Locate the cell with the specified text and output its (X, Y) center coordinate. 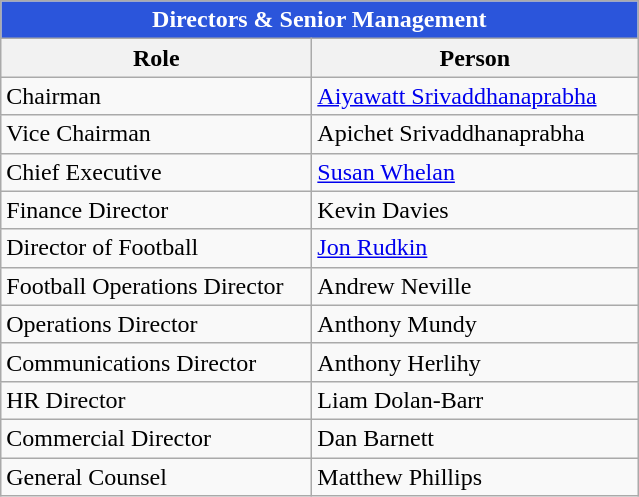
Operations Director (156, 324)
Directors & Senior Management (320, 20)
HR Director (156, 400)
Chief Executive (156, 172)
Person (475, 58)
Liam Dolan-Barr (475, 400)
Role (156, 58)
Finance Director (156, 210)
Aiyawatt Srivaddhanaprabha (475, 96)
Vice Chairman (156, 134)
Dan Barnett (475, 438)
Apichet Srivaddhanaprabha (475, 134)
Chairman (156, 96)
Football Operations Director (156, 286)
Susan Whelan (475, 172)
Communications Director (156, 362)
Andrew Neville (475, 286)
Anthony Mundy (475, 324)
General Counsel (156, 477)
Matthew Phillips (475, 477)
Anthony Herlihy (475, 362)
Director of Football (156, 248)
Kevin Davies (475, 210)
Jon Rudkin (475, 248)
Commercial Director (156, 438)
